Extract the [X, Y] coordinate from the center of the cell holding the provided text.  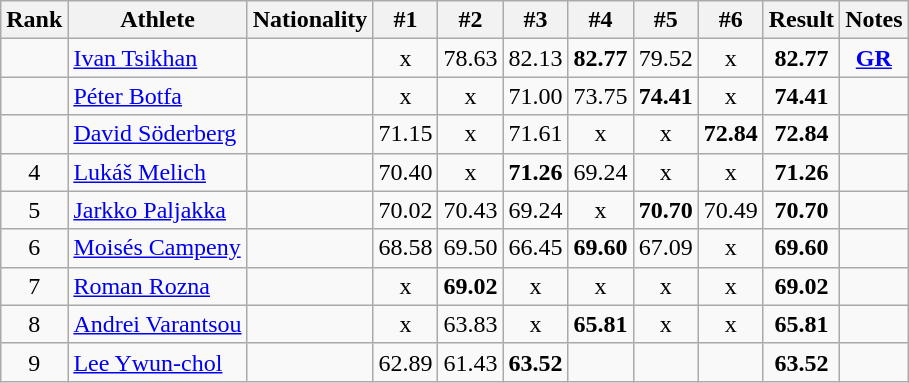
7 [34, 286]
79.52 [666, 58]
#5 [666, 20]
Result [801, 20]
Rank [34, 20]
Andrei Varantsou [158, 324]
Lukáš Melich [158, 172]
6 [34, 248]
Nationality [310, 20]
Notes [874, 20]
#3 [536, 20]
71.00 [536, 96]
#1 [406, 20]
#2 [470, 20]
9 [34, 362]
Ivan Tsikhan [158, 58]
Roman Rozna [158, 286]
71.61 [536, 134]
82.13 [536, 58]
Athlete [158, 20]
David Söderberg [158, 134]
#4 [600, 20]
70.40 [406, 172]
Jarkko Paljakka [158, 210]
68.58 [406, 248]
63.83 [470, 324]
70.43 [470, 210]
69.50 [470, 248]
5 [34, 210]
70.49 [730, 210]
61.43 [470, 362]
78.63 [470, 58]
70.02 [406, 210]
66.45 [536, 248]
73.75 [600, 96]
Péter Botfa [158, 96]
62.89 [406, 362]
8 [34, 324]
71.15 [406, 134]
4 [34, 172]
#6 [730, 20]
Lee Ywun-chol [158, 362]
67.09 [666, 248]
Moisés Campeny [158, 248]
GR [874, 58]
